Locate the cell with the specified text and output its (x, y) center coordinate. 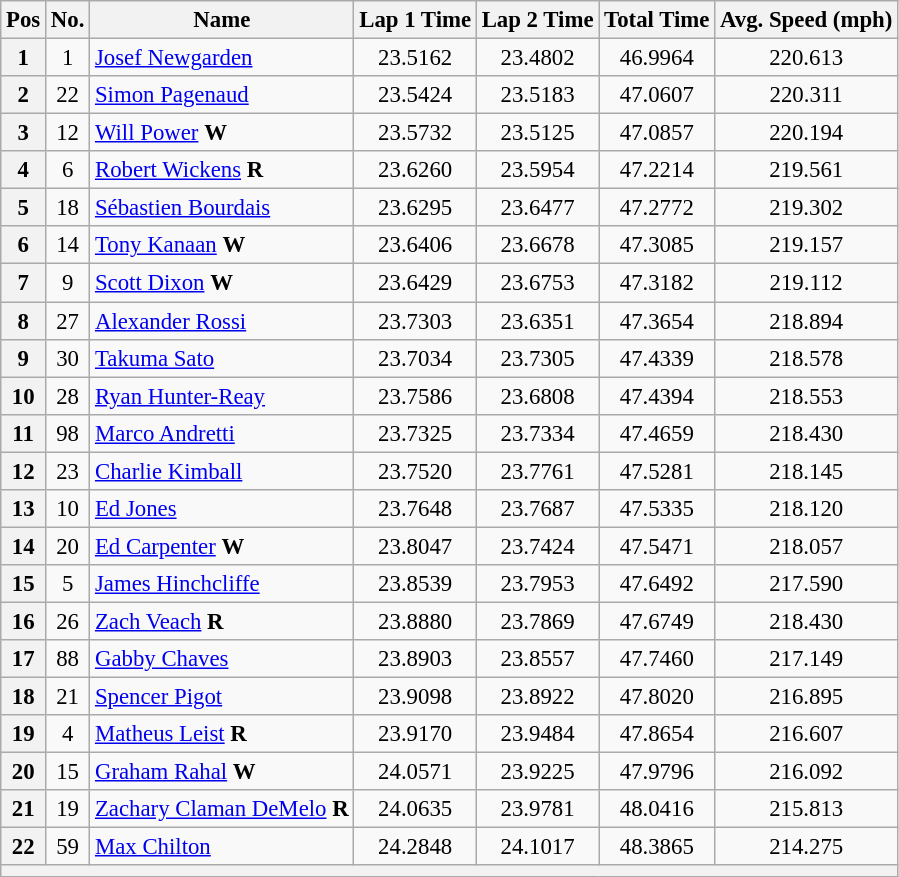
No. (68, 20)
47.2214 (657, 170)
23.5732 (415, 133)
214.275 (806, 847)
23.6406 (415, 245)
Charlie Kimball (222, 471)
Simon Pagenaud (222, 95)
48.0416 (657, 809)
7 (24, 283)
Takuma Sato (222, 358)
23.9781 (537, 809)
23.8922 (537, 697)
218.120 (806, 509)
23.7034 (415, 358)
23.9484 (537, 734)
48.3865 (657, 847)
Zach Veach R (222, 621)
47.2772 (657, 208)
17 (24, 659)
Avg. Speed (mph) (806, 20)
23.8539 (415, 584)
23.5954 (537, 170)
23 (68, 471)
24.0571 (415, 772)
Pos (24, 20)
23.5424 (415, 95)
13 (24, 509)
Ed Jones (222, 509)
23.6429 (415, 283)
216.895 (806, 697)
23.7303 (415, 321)
23.6351 (537, 321)
23.7953 (537, 584)
47.5281 (657, 471)
23.7761 (537, 471)
218.894 (806, 321)
215.813 (806, 809)
217.590 (806, 584)
23.6260 (415, 170)
Graham Rahal W (222, 772)
Tony Kanaan W (222, 245)
88 (68, 659)
24.0635 (415, 809)
Will Power W (222, 133)
27 (68, 321)
24.2848 (415, 847)
216.092 (806, 772)
26 (68, 621)
Robert Wickens R (222, 170)
23.6753 (537, 283)
47.0857 (657, 133)
219.157 (806, 245)
47.4339 (657, 358)
216.607 (806, 734)
23.7520 (415, 471)
24.1017 (537, 847)
23.8880 (415, 621)
Lap 2 Time (537, 20)
23.7586 (415, 396)
217.149 (806, 659)
11 (24, 433)
98 (68, 433)
Ryan Hunter-Reay (222, 396)
30 (68, 358)
23.4802 (537, 58)
Name (222, 20)
220.613 (806, 58)
Ed Carpenter W (222, 546)
47.3085 (657, 245)
218.553 (806, 396)
47.5335 (657, 509)
218.057 (806, 546)
23.7334 (537, 433)
23.7648 (415, 509)
23.8903 (415, 659)
47.7460 (657, 659)
23.7325 (415, 433)
47.6492 (657, 584)
23.7424 (537, 546)
219.561 (806, 170)
47.9796 (657, 772)
47.0607 (657, 95)
Matheus Leist R (222, 734)
47.4659 (657, 433)
218.145 (806, 471)
23.6678 (537, 245)
Scott Dixon W (222, 283)
23.6808 (537, 396)
219.112 (806, 283)
Marco Andretti (222, 433)
219.302 (806, 208)
23.5162 (415, 58)
47.6749 (657, 621)
23.5183 (537, 95)
Total Time (657, 20)
23.8047 (415, 546)
46.9964 (657, 58)
Sébastien Bourdais (222, 208)
Gabby Chaves (222, 659)
Alexander Rossi (222, 321)
47.8654 (657, 734)
47.4394 (657, 396)
23.6477 (537, 208)
23.6295 (415, 208)
23.7869 (537, 621)
Lap 1 Time (415, 20)
47.3654 (657, 321)
Zachary Claman DeMelo R (222, 809)
59 (68, 847)
Spencer Pigot (222, 697)
8 (24, 321)
220.311 (806, 95)
Max Chilton (222, 847)
47.3182 (657, 283)
47.8020 (657, 697)
23.7687 (537, 509)
Josef Newgarden (222, 58)
2 (24, 95)
28 (68, 396)
3 (24, 133)
218.578 (806, 358)
23.9225 (537, 772)
James Hinchcliffe (222, 584)
23.9098 (415, 697)
23.8557 (537, 659)
47.5471 (657, 546)
16 (24, 621)
23.5125 (537, 133)
220.194 (806, 133)
23.7305 (537, 358)
23.9170 (415, 734)
